Return the (X, Y) coordinate for the center point of the cell that contains the specified text.  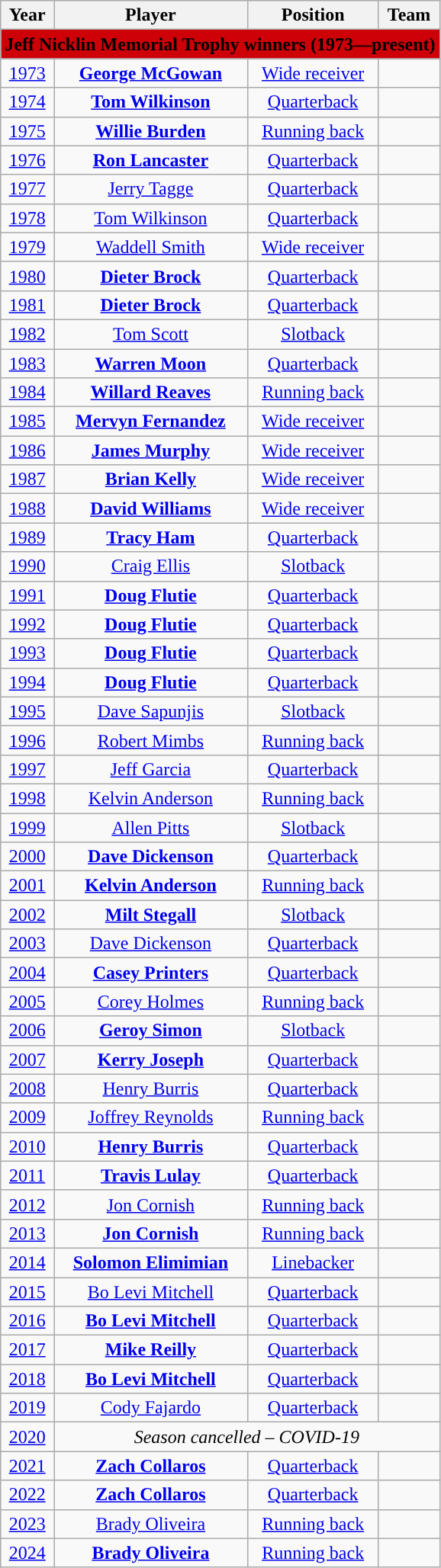
2008 (27, 1089)
1987 (27, 479)
Player (151, 15)
2002 (27, 915)
2006 (27, 1031)
2014 (27, 1262)
1997 (27, 769)
Mervyn Fernandez (151, 422)
1998 (27, 798)
2001 (27, 886)
1977 (27, 189)
1978 (27, 218)
1974 (27, 102)
2010 (27, 1146)
1980 (27, 276)
Linebacker (313, 1262)
Kerry Joseph (151, 1060)
Mike Reilly (151, 1350)
Robert Mimbs (151, 740)
1991 (27, 595)
2016 (27, 1321)
1981 (27, 305)
David Williams (151, 508)
Cody Fajardo (151, 1408)
2018 (27, 1379)
Warren Moon (151, 364)
2003 (27, 944)
Position (313, 15)
2023 (27, 1524)
Corey Holmes (151, 1002)
2015 (27, 1292)
1989 (27, 537)
Season cancelled – COVID-19 (247, 1437)
2020 (27, 1437)
2000 (27, 857)
Ron Lancaster (151, 160)
2007 (27, 1060)
1985 (27, 422)
2024 (27, 1553)
George McGowan (151, 73)
Casey Printers (151, 973)
Craig Ellis (151, 566)
1975 (27, 131)
2009 (27, 1117)
Jeff Nicklin Memorial Trophy winners (1973—present) (220, 44)
1982 (27, 334)
2017 (27, 1350)
1988 (27, 508)
1994 (27, 682)
Willard Reaves (151, 393)
1986 (27, 451)
2012 (27, 1204)
2021 (27, 1466)
1995 (27, 711)
2011 (27, 1175)
1996 (27, 740)
Year (27, 15)
Tom Scott (151, 334)
2004 (27, 973)
2005 (27, 1002)
Team (409, 15)
1999 (27, 827)
1979 (27, 247)
Geroy Simon (151, 1031)
Solomon Elimimian (151, 1262)
1973 (27, 73)
Waddell Smith (151, 247)
Tracy Ham (151, 537)
Brian Kelly (151, 479)
1976 (27, 160)
2019 (27, 1408)
Willie Burden (151, 131)
Jerry Tagge (151, 189)
2013 (27, 1233)
Dave Sapunjis (151, 711)
Travis Lulay (151, 1175)
Milt Stegall (151, 915)
Joffrey Reynolds (151, 1117)
1992 (27, 624)
Allen Pitts (151, 827)
2022 (27, 1495)
James Murphy (151, 451)
1983 (27, 364)
1984 (27, 393)
Jeff Garcia (151, 769)
1990 (27, 566)
1993 (27, 653)
